Extract the [X, Y] coordinate from the center of the cell holding the provided text.  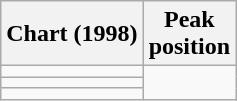
Peakposition [189, 34]
Chart (1998) [72, 34]
